Search for the cell housing the specified text and yield its (X, Y) center coordinate. 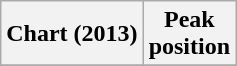
Peakposition (189, 34)
Chart (2013) (72, 34)
